From the cell containing the given text, extract its center point as (x, y) coordinate. 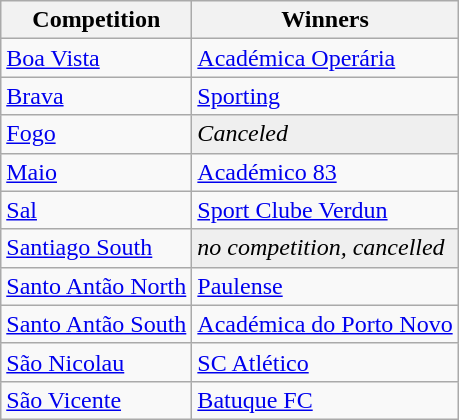
Competition (96, 20)
Santiago South (96, 248)
Sal (96, 210)
Santo Antão North (96, 286)
no competition, cancelled (325, 248)
SC Atlético (325, 362)
Académica do Porto Novo (325, 324)
Sport Clube Verdun (325, 210)
Académico 83 (325, 172)
Paulense (325, 286)
Académica Operária (325, 58)
Boa Vista (96, 58)
Brava (96, 96)
São Nicolau (96, 362)
Sporting (325, 96)
Winners (325, 20)
Santo Antão South (96, 324)
Fogo (96, 134)
Maio (96, 172)
Batuque FC (325, 400)
Canceled (325, 134)
São Vicente (96, 400)
